Return (X, Y) of the center of cell containing provided text 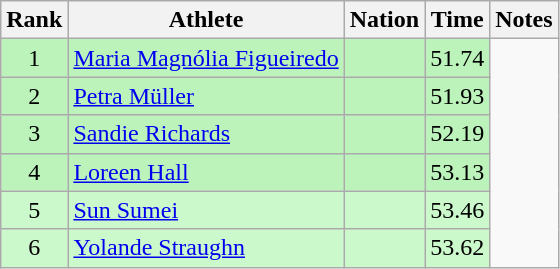
53.62 (458, 248)
52.19 (458, 134)
53.46 (458, 210)
51.74 (458, 58)
Sandie Richards (206, 134)
1 (34, 58)
4 (34, 172)
Notes (524, 20)
5 (34, 210)
3 (34, 134)
Rank (34, 20)
51.93 (458, 96)
Petra Müller (206, 96)
Loreen Hall (206, 172)
2 (34, 96)
Athlete (206, 20)
Nation (384, 20)
6 (34, 248)
Sun Sumei (206, 210)
53.13 (458, 172)
Yolande Straughn (206, 248)
Time (458, 20)
Maria Magnólia Figueiredo (206, 58)
